Locate the cell with the specified text and output its (X, Y) center coordinate. 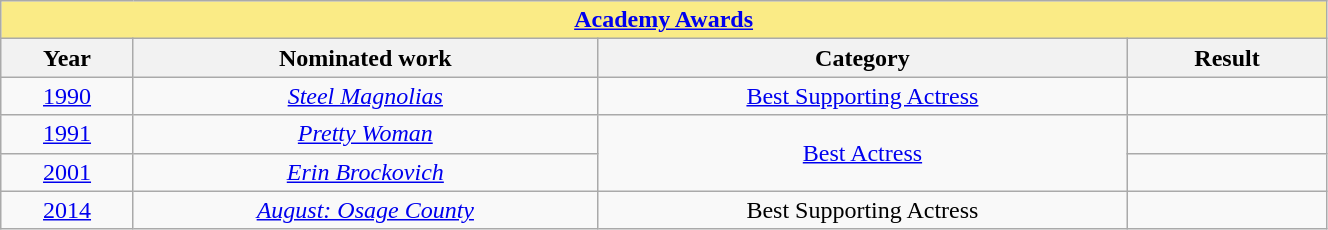
Erin Brockovich (365, 172)
1990 (68, 96)
Steel Magnolias (365, 96)
Academy Awards (664, 20)
Pretty Woman (365, 134)
Category (862, 58)
2014 (68, 210)
Result (1228, 58)
1991 (68, 134)
2001 (68, 172)
Nominated work (365, 58)
August: Osage County (365, 210)
Year (68, 58)
Best Actress (862, 153)
